Pinpoint the cell where the given text exists, returning its (X, Y) midpoint coordinate. 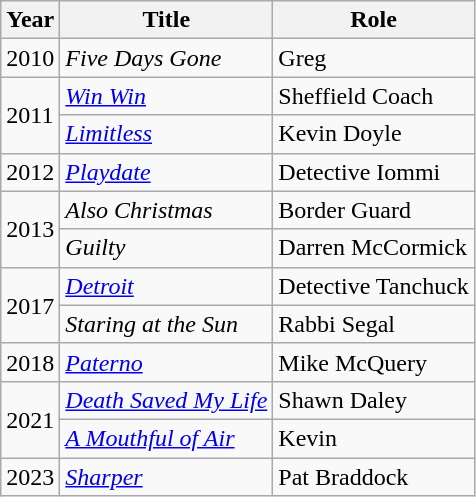
Kevin (374, 438)
Detective Tanchuck (374, 286)
Death Saved My Life (166, 400)
Mike McQuery (374, 362)
Sheffield Coach (374, 96)
Paterno (166, 362)
Role (374, 20)
Kevin Doyle (374, 134)
Limitless (166, 134)
Detroit (166, 286)
Year (30, 20)
Five Days Gone (166, 58)
2021 (30, 419)
Darren McCormick (374, 248)
Playdate (166, 172)
2017 (30, 305)
2018 (30, 362)
2010 (30, 58)
Guilty (166, 248)
Greg (374, 58)
Pat Braddock (374, 477)
2011 (30, 115)
Win Win (166, 96)
2013 (30, 229)
Border Guard (374, 210)
A Mouthful of Air (166, 438)
Title (166, 20)
Detective Iommi (374, 172)
2012 (30, 172)
Also Christmas (166, 210)
Sharper (166, 477)
2023 (30, 477)
Shawn Daley (374, 400)
Staring at the Sun (166, 324)
Rabbi Segal (374, 324)
